Capture the cell that displays the provided text and extract its [X, Y] central coordinate. 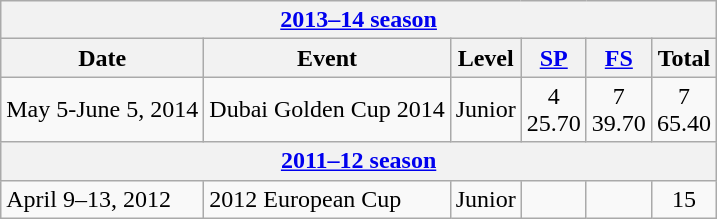
2011–12 season [359, 161]
Dubai Golden Cup 2014 [327, 110]
4 25.70 [554, 110]
Level [486, 58]
Event [327, 58]
2012 European Cup [327, 199]
Date [102, 58]
April 9–13, 2012 [102, 199]
Total [684, 58]
SP [554, 58]
15 [684, 199]
7 65.40 [684, 110]
May 5-June 5, 2014 [102, 110]
7 39.70 [618, 110]
2013–14 season [359, 20]
FS [618, 58]
